From the cell containing the given text, extract its center point as (x, y) coordinate. 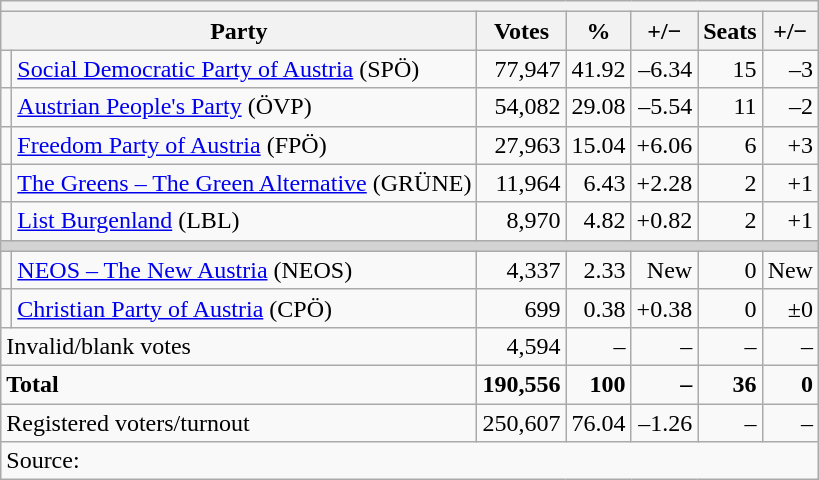
11,964 (522, 183)
76.04 (598, 423)
Party (239, 31)
Registered voters/turnout (239, 423)
Seats (730, 31)
41.92 (598, 69)
Freedom Party of Austria (FPÖ) (244, 145)
6.43 (598, 183)
4.82 (598, 221)
77,947 (522, 69)
250,607 (522, 423)
699 (522, 308)
NEOS – The New Austria (NEOS) (244, 270)
List Burgenland (LBL) (244, 221)
6 (730, 145)
29.08 (598, 107)
+0.38 (664, 308)
–2 (790, 107)
27,963 (522, 145)
Invalid/blank votes (239, 346)
4,337 (522, 270)
Austrian People's Party (ÖVP) (244, 107)
Total (239, 384)
–5.54 (664, 107)
+0.82 (664, 221)
Source: (410, 461)
–1.26 (664, 423)
–3 (790, 69)
11 (730, 107)
+6.06 (664, 145)
Christian Party of Austria (CPÖ) (244, 308)
2.33 (598, 270)
8,970 (522, 221)
% (598, 31)
36 (730, 384)
+2.28 (664, 183)
±0 (790, 308)
100 (598, 384)
Social Democratic Party of Austria (SPÖ) (244, 69)
The Greens – The Green Alternative (GRÜNE) (244, 183)
0.38 (598, 308)
15 (730, 69)
+3 (790, 145)
Votes (522, 31)
4,594 (522, 346)
15.04 (598, 145)
190,556 (522, 384)
54,082 (522, 107)
–6.34 (664, 69)
